Scan for the cell matching the given text and deliver its (X, Y) coordinate at center. 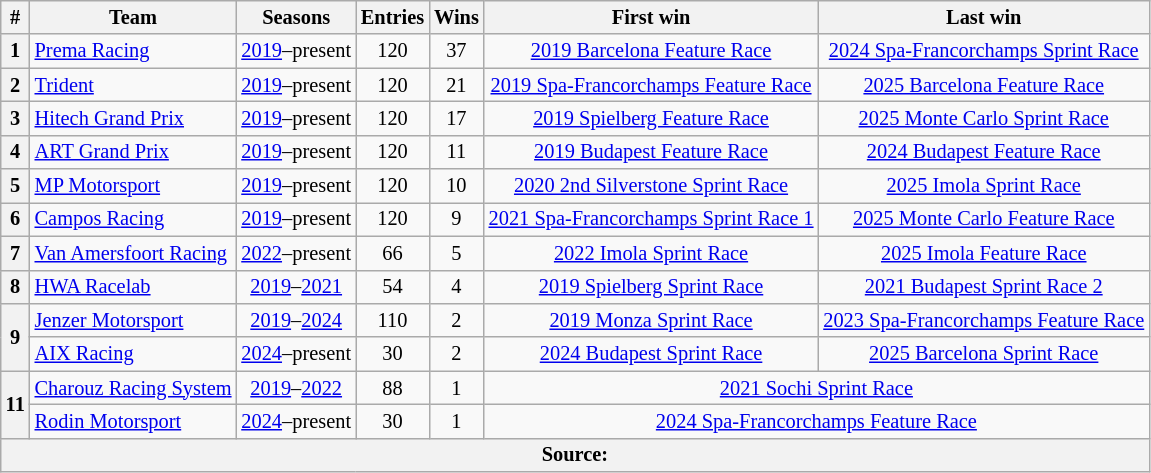
2019 Spielberg Feature Race (652, 118)
Last win (984, 17)
Team (134, 17)
2020 2nd Silverstone Sprint Race (652, 186)
7 (16, 253)
Rodin Motorsport (134, 421)
2021 Spa-Francorchamps Sprint Race 1 (652, 219)
2019 Barcelona Feature Race (652, 51)
Entries (392, 17)
8 (16, 287)
Jenzer Motorsport (134, 320)
2019 Budapest Feature Race (652, 152)
2024 Budapest Feature Race (984, 152)
2025 Monte Carlo Sprint Race (984, 118)
2019–2021 (296, 287)
Source: (575, 455)
Trident (134, 85)
2024 Budapest Sprint Race (652, 354)
Van Amersfoort Racing (134, 253)
Campos Racing (134, 219)
# (16, 17)
54 (392, 287)
Wins (456, 17)
2024 Spa-Francorchamps Sprint Race (984, 51)
2025 Barcelona Sprint Race (984, 354)
2025 Imola Feature Race (984, 253)
10 (456, 186)
2022 Imola Sprint Race (652, 253)
2023 Spa-Francorchamps Feature Race (984, 320)
2021 Budapest Sprint Race 2 (984, 287)
2019 Spa-Francorchamps Feature Race (652, 85)
2025 Barcelona Feature Race (984, 85)
17 (456, 118)
2025 Imola Sprint Race (984, 186)
2024 Spa-Francorchamps Feature Race (816, 421)
37 (456, 51)
6 (16, 219)
Hitech Grand Prix (134, 118)
2019–2024 (296, 320)
2022–present (296, 253)
88 (392, 388)
HWA Racelab (134, 287)
21 (456, 85)
2025 Monte Carlo Feature Race (984, 219)
AIX Racing (134, 354)
2021 Sochi Sprint Race (816, 388)
2019 Spielberg Sprint Race (652, 287)
Seasons (296, 17)
First win (652, 17)
2019 Monza Sprint Race (652, 320)
Prema Racing (134, 51)
2019–2022 (296, 388)
MP Motorsport (134, 186)
66 (392, 253)
ART Grand Prix (134, 152)
Charouz Racing System (134, 388)
3 (16, 118)
110 (392, 320)
